Detect which cell encompasses the target text, then output its [x, y] center coordinate. 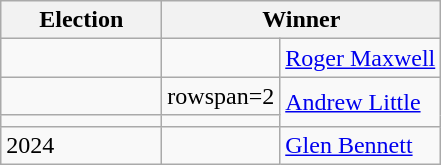
Election [82, 20]
Winner [302, 20]
rowspan=2 [221, 96]
Glen Bennett [360, 145]
Andrew Little [360, 102]
Roger Maxwell [360, 58]
2024 [82, 145]
